Return the [x, y] coordinate for the center point of the cell that contains the specified text.  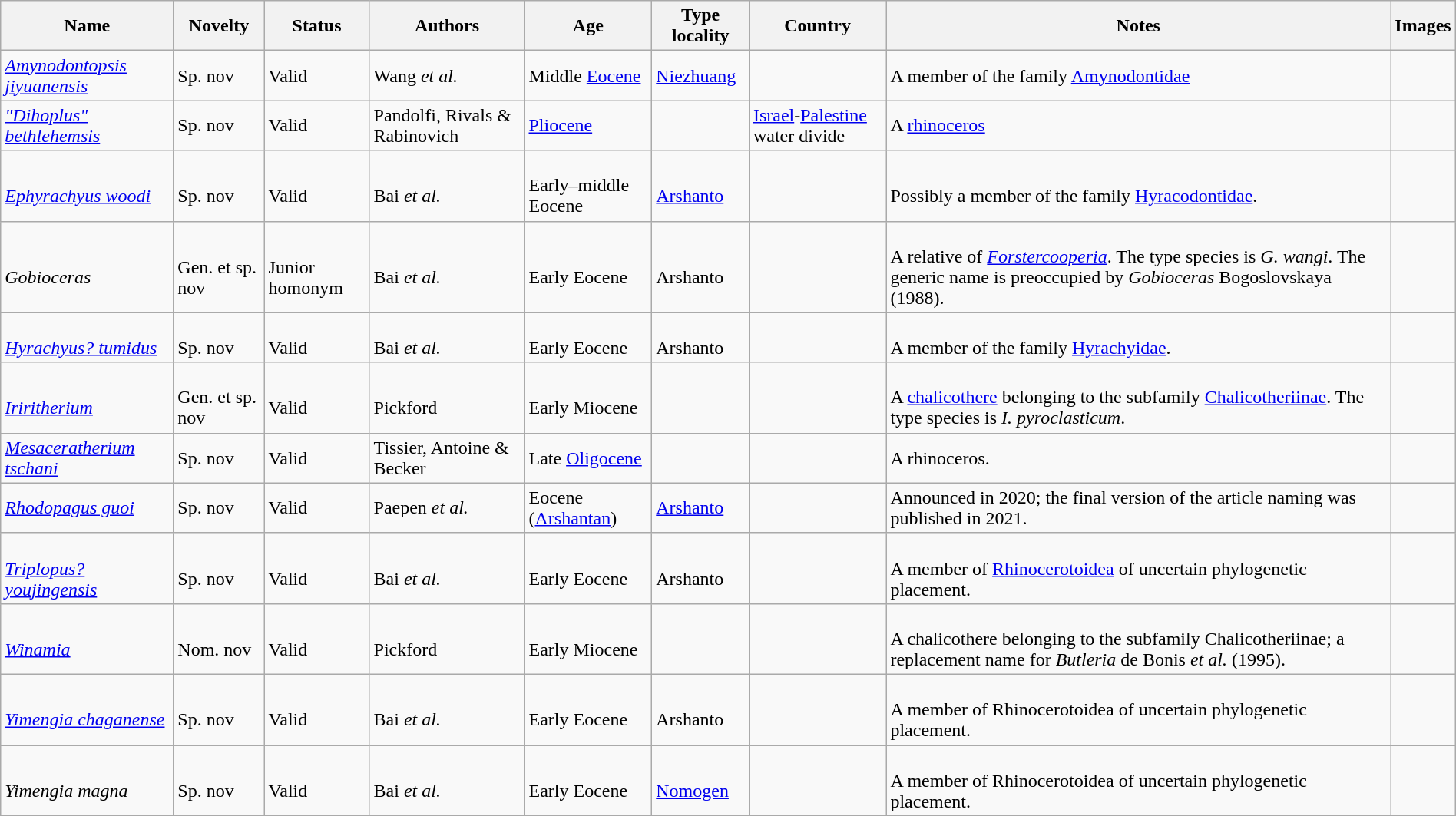
Junior homonym [316, 267]
Winamia [88, 639]
Hyrachyus? tumidus [88, 338]
Eocene (Arshantan) [588, 508]
A chalicothere belonging to the subfamily Chalicotheriinae. The type species is I. pyroclasticum. [1138, 398]
Announced in 2020; the final version of the article naming was published in 2021. [1138, 508]
Yimengia chaganense [88, 709]
A member of the family Amynodontidae [1138, 75]
Country [817, 26]
Type locality [700, 26]
Triplopus? youjingensis [88, 568]
Age [588, 26]
Early–middle Eocene [588, 186]
Name [88, 26]
A rhinoceros [1138, 126]
Novelty [219, 26]
Images [1424, 26]
Authors [447, 26]
Middle Eocene [588, 75]
Tissier, Antoine & Becker [447, 458]
Nomogen [700, 780]
Gobioceras [88, 267]
A member of the family Hyrachyidae. [1138, 338]
Late Oligocene [588, 458]
Notes [1138, 26]
Israel-Palestine water divide [817, 126]
Status [316, 26]
A relative of Forstercooperia. The type species is G. wangi. The generic name is preoccupied by Gobioceras Bogoslovskaya (1988). [1138, 267]
Pandolfi, Rivals & Rabinovich [447, 126]
A rhinoceros. [1138, 458]
Rhodopagus guoi [88, 508]
Possibly a member of the family Hyracodontidae. [1138, 186]
Paepen et al. [447, 508]
Mesaceratherium tschani [88, 458]
Amynodontopsis jiyuanensis [88, 75]
"Dihoplus" bethlehemsis [88, 126]
Iriritherium [88, 398]
Wang et al. [447, 75]
Pliocene [588, 126]
Niezhuang [700, 75]
Nom. nov [219, 639]
Yimengia magna [88, 780]
Ephyrachyus woodi [88, 186]
A chalicothere belonging to the subfamily Chalicotheriinae; a replacement name for Butleria de Bonis et al. (1995). [1138, 639]
